Locate the cell with the specified text and output its (x, y) center coordinate. 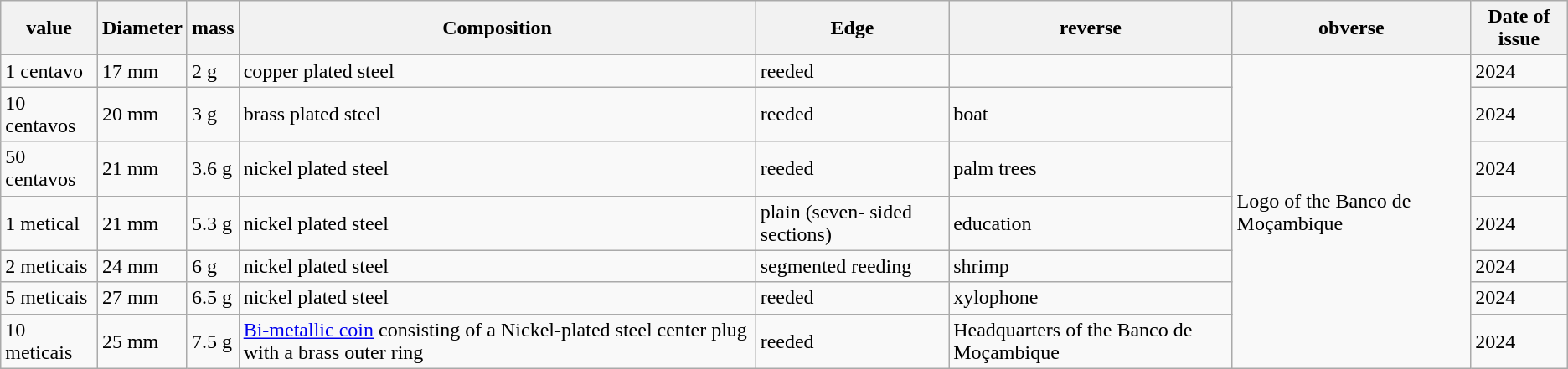
5.3 g (213, 223)
10 meticais (49, 341)
mass (213, 28)
Date of issue (1519, 28)
Composition (498, 28)
1 centavo (49, 71)
value (49, 28)
50 centavos (49, 169)
1 metical (49, 223)
education (1091, 223)
7.5 g (213, 341)
copper plated steel (498, 71)
reverse (1091, 28)
5 meticais (49, 298)
3.6 g (213, 169)
plain (seven- sided sections) (853, 223)
6 g (213, 266)
Logo of the Banco de Moçambique (1352, 212)
shrimp (1091, 266)
17 mm (142, 71)
boat (1091, 114)
3 g (213, 114)
10 centavos (49, 114)
2 meticais (49, 266)
20 mm (142, 114)
Headquarters of the Banco de Moçambique (1091, 341)
25 mm (142, 341)
Edge (853, 28)
27 mm (142, 298)
palm trees (1091, 169)
segmented reeding (853, 266)
6.5 g (213, 298)
24 mm (142, 266)
2 g (213, 71)
xylophone (1091, 298)
Diameter (142, 28)
brass plated steel (498, 114)
Bi-metallic coin consisting of a Nickel-plated steel center plug with a brass outer ring (498, 341)
obverse (1352, 28)
